Determine the (x, y) coordinate at the center of the cell enclosing the given text.  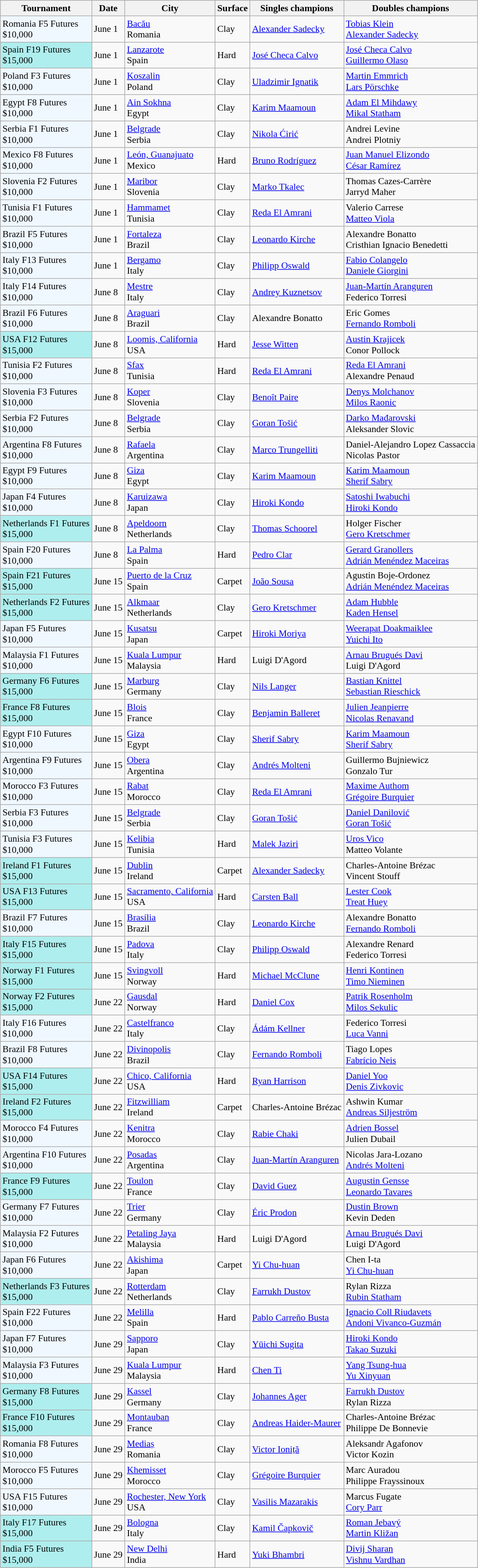
Japan F6 Futures$10,000 (46, 1265)
USA F12 Futures$15,000 (46, 344)
Yuki Bhambri (297, 1554)
Augustin Gensse Leonardo Tavares (411, 1186)
Austin Krajicek Conor Pollock (411, 344)
Egypt F9 Futures$10,000 (46, 476)
CastelfrancoItaly (170, 1028)
Roman Jebavý Martin Kližan (411, 1528)
Farrukh Dustov Rylan Rizza (411, 1397)
Morocco F3 Futures$10,000 (46, 792)
MediașRomania (170, 1449)
Alexandre Bonatto Fernando Romboli (411, 923)
Victor Ioniță (297, 1449)
BrasíliaBrazil (170, 923)
Tunisia F2 Futures$10,000 (46, 371)
India F5 Futures$15,000 (46, 1554)
Maxime Authom Grégoire Burquier (411, 792)
Chen Ti (297, 1370)
David Guez (297, 1186)
Thomas Cazes-Carrère Jarryd Maher (411, 187)
Brazil F6 Futures$10,000 (46, 318)
Italy F16 Futures$10,000 (46, 1028)
Japan F5 Futures$10,000 (46, 634)
LanzaroteSpain (170, 55)
Éric Prodon (297, 1213)
Spain F20 Futures$10,000 (46, 555)
Doubles champions (411, 8)
Yi Chu-huan (297, 1265)
Divij Sharan Vishnu Vardhan (411, 1554)
Adam Hubble Kaden Hensel (411, 608)
Italy F15 Futures$15,000 (46, 949)
Johannes Ager (297, 1397)
Slovenia F3 Futures$10,000 (46, 398)
RabatMorocco (170, 792)
PosadasArgentina (170, 1160)
USA F15 Futures$10,000 (46, 1502)
Malek Jaziri (297, 844)
Thomas Schoorel (297, 528)
Egypt F8 Futures$10,000 (46, 108)
Reda El Amrani Alexandre Penaud (411, 371)
Japan F7 Futures$10,000 (46, 1344)
Sherif Sabry (297, 739)
Marcus Fugate Cory Parr (411, 1502)
Brazil F8 Futures$10,000 (46, 1055)
Andrey Kuznetsov (297, 292)
KenitraMorocco (170, 1133)
Marco Trungelliti (297, 450)
Denys Molchanov Milos Raonic (411, 398)
Chico, CaliforniaUSA (170, 1081)
Ignacio Coll Riudavets Andoni Vivanco-Guzmán (411, 1318)
Weerapat Doakmaiklee Yuichi Ito (411, 634)
Hiroki Kondo Takao Suzuki (411, 1344)
Daniel Cox (297, 1002)
Rochester, New YorkUSA (170, 1502)
Adrien Bossel Julien Dubail (411, 1133)
Vasilis Mazarakis (297, 1502)
Argentina F9 Futures$10,000 (46, 765)
Gero Kretschmer (297, 608)
Yūichi Sugita (297, 1344)
León, GuanajuatoMexico (170, 160)
BacăuRomania (170, 29)
RotterdamNetherlands (170, 1292)
Adam El Mihdawy Mikal Statham (411, 108)
Farrukh Dustov (297, 1292)
MontaubanFrance (170, 1423)
OberaArgentina (170, 765)
Juan-Martín Aranguren Federico Torresi (411, 292)
Guillermo Bujniewicz Gonzalo Tur (411, 765)
Carsten Ball (297, 897)
Tunisia F3 Futures$10,000 (46, 844)
Daniel-Alejandro Lopez Cassaccia Nicolas Pastor (411, 450)
USA F13 Futures$15,000 (46, 897)
SapporoJapan (170, 1344)
BolognaItaly (170, 1528)
Andrés Molteni (297, 765)
Norway F1 Futures$15,000 (46, 976)
Jesse Witten (297, 344)
Valerio Carrese Matteo Viola (411, 213)
Surface (233, 8)
Germany F8 Futures$15,000 (46, 1397)
Argentina F8 Futures$10,000 (46, 450)
Hiroki Moriya (297, 634)
Nils Langer (297, 687)
Uros Vico Matteo Volante (411, 844)
Norway F2 Futures$15,000 (46, 1002)
KusatsuJapan (170, 634)
Puerto de la CruzSpain (170, 581)
Juan Manuel Elizondo César Ramírez (411, 160)
Darko Mađarovski Aleksander Slovic (411, 423)
Uladzimir Ignatik (297, 82)
João Sousa (297, 581)
Ryan Harrison (297, 1081)
GausdalNorway (170, 1002)
Brazil F5 Futures$10,000 (46, 239)
Agustin Boje-Ordonez Adrián Menéndez Maceiras (411, 581)
KoszalinPoland (170, 82)
Martin Emmrich Lars Pörschke (411, 82)
Serbia F2 Futures$10,000 (46, 423)
Juan-Martín Aranguren (297, 1160)
Netherlands F2 Futures$15,000 (46, 608)
DivinopolisBrazil (170, 1055)
Aleksandr Agafonov Victor Kozin (411, 1449)
Rylan Rizza Rubin Statham (411, 1292)
Serbia F3 Futures$10,000 (46, 818)
MelillaSpain (170, 1318)
Date (108, 8)
Andrei Levine Andrei Plotniy (411, 134)
MestreItaly (170, 292)
Patrik Rosenholm Milos Sekulic (411, 1002)
AraguariBrazil (170, 318)
France F9 Futures$15,000 (46, 1186)
Egypt F10 Futures$10,000 (46, 739)
Satoshi Iwabuchi Hiroki Kondo (411, 503)
Serbia F1 Futures$10,000 (46, 134)
Germany F6 Futures$15,000 (46, 687)
Italy F17 Futures$15,000 (46, 1528)
Dustin Brown Kevin Deden (411, 1213)
Michael McClune (297, 976)
Netherlands F1 Futures$15,000 (46, 528)
Pablo Carreño Busta (297, 1318)
Spain F22 Futures$10,000 (46, 1318)
Poland F3 Futures$10,000 (46, 82)
Fernando Romboli (297, 1055)
Netherlands F3 Futures$15,000 (46, 1292)
ApeldoornNetherlands (170, 528)
Slovenia F2 Futures$10,000 (46, 187)
Marko Tkalec (297, 187)
Henri Kontinen Timo Nieminen (411, 976)
USA F14 Futures$15,000 (46, 1081)
Singles champions (297, 8)
Spain F19 Futures$15,000 (46, 55)
Romania F5 Futures$10,000 (46, 29)
José Checa Calvo Guillermo Olaso (411, 55)
Benoît Paire (297, 398)
Alexandre Bonatto Cristhian Ignacio Benedetti (411, 239)
Kamil Čapkovič (297, 1528)
SfaxTunisia (170, 371)
Japan F4 Futures$10,000 (46, 503)
Fabio Colangelo Daniele Giorgini (411, 266)
DublinIreland (170, 871)
Ádám Kellner (297, 1028)
FortalezaBrazil (170, 239)
Lester Cook Treat Huey (411, 897)
Tunisia F1 Futures$10,000 (46, 213)
Pedro Clar (297, 555)
Tiago Lopes Fabrício Neis (411, 1055)
Malaysia F2 Futures$10,000 (46, 1239)
Romania F8 Futures$10,000 (46, 1449)
Bruno Rodríguez (297, 160)
José Checa Calvo (297, 55)
Tobias Klein Alexander Sadecky (411, 29)
Morocco F4 Futures$10,000 (46, 1133)
Spain F21 Futures$15,000 (46, 581)
MarburgGermany (170, 687)
Daniel Yoo Denis Zivkovic (411, 1081)
Malaysia F1 Futures$10,000 (46, 660)
TrierGermany (170, 1213)
Argentina F10 Futures$10,000 (46, 1160)
France F10 Futures$15,000 (46, 1423)
Marc Auradou Philippe Frayssinoux (411, 1476)
Brazil F7 Futures$10,000 (46, 923)
Eric Gomes Fernando Romboli (411, 318)
MariborSlovenia (170, 187)
Morocco F5 Futures$10,000 (46, 1476)
AkishimaJapan (170, 1265)
Rabie Chaki (297, 1133)
City (170, 8)
AlkmaarNetherlands (170, 608)
Charles-Antoine Brézac Philippe De Bonnevie (411, 1423)
Daniel Danilović Goran Tošić (411, 818)
Nikola Ćirić (297, 134)
Andreas Haider-Maurer (297, 1423)
FitzwilliamIreland (170, 1108)
KaruizawaJapan (170, 503)
KasselGermany (170, 1397)
Bastian Knittel Sebastian Rieschick (411, 687)
BergamoItaly (170, 266)
France F8 Futures$15,000 (46, 713)
Ireland F2 Futures$15,000 (46, 1108)
Mexico F8 Futures$10,000 (46, 160)
Alexandre Renard Federico Torresi (411, 949)
Holger Fischer Gero Kretschmer (411, 528)
Charles-Antoine Brézac (297, 1108)
Sacramento, CaliforniaUSA (170, 897)
KoperSlovenia (170, 398)
PadovaItaly (170, 949)
KelibiaTunisia (170, 844)
Nicolas Jara-Lozano Andrés Molteni (411, 1160)
Loomis, CaliforniaUSA (170, 344)
Yang Tsung-hua Yu Xinyuan (411, 1370)
Julien Jeanpierre Nicolas Renavand (411, 713)
ToulonFrance (170, 1186)
HammametTunisia (170, 213)
BloisFrance (170, 713)
Italy F14 Futures$10,000 (46, 292)
Federico Torresi Luca Vanni (411, 1028)
SvingvollNorway (170, 976)
Gerard Granollers Adrián Menéndez Maceiras (411, 555)
Ain SokhnaEgypt (170, 108)
Ashwin Kumar Andreas Siljeström (411, 1108)
Chen I-ta Yi Chu-huan (411, 1265)
New DelhiIndia (170, 1554)
Grégoire Burquier (297, 1476)
KhemissetMorocco (170, 1476)
RafaelaArgentina (170, 450)
Germany F7 Futures$10,000 (46, 1213)
La PalmaSpain (170, 555)
Hiroki Kondo (297, 503)
Benjamin Balleret (297, 713)
Italy F13 Futures$10,000 (46, 266)
Petaling JayaMalaysia (170, 1239)
Malaysia F3 Futures$10,000 (46, 1370)
Ireland F1 Futures$15,000 (46, 871)
Tournament (46, 8)
Alexandre Bonatto (297, 318)
Charles-Antoine Brézac Vincent Stouff (411, 871)
